Provide the [x, y] coordinate of the cell's center where the given text is located.  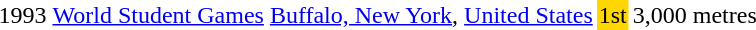
1st [612, 15]
Buffalo, New York, United States [431, 15]
World Student Games [158, 15]
